Return (X, Y) of the center of cell containing provided text 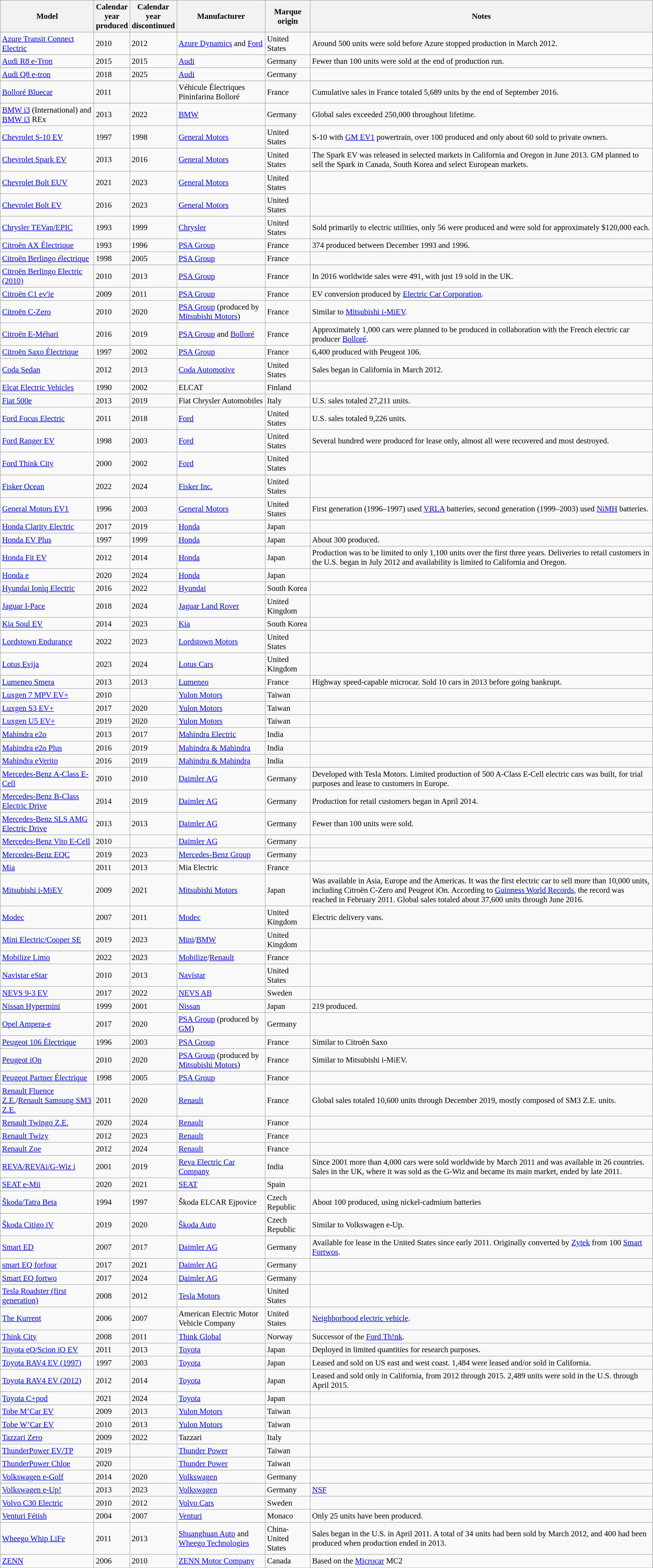
Smart ED (47, 1247)
Peugeot 106 Électrique (47, 1042)
Fiat Chrysler Automobiles (221, 401)
Toyota RAV4 EV (2012) (47, 1380)
Smart EQ fortwo (47, 1278)
Spain (288, 1185)
NEVS 9-3 EV (47, 993)
First generation (1996–1997) used VRLA batteries, second generation (1999–2003) used NiMH batteries. (481, 509)
Only 25 units have been produced. (481, 1516)
Citroën Saxo Électrique (47, 352)
Mercedes-Benz B-Class Electric Drive (47, 801)
6,400 produced with Peugeot 106. (481, 352)
Citroën C-Zero (47, 312)
Mercedes-Benz SLS AMG Electric Drive (47, 823)
1990 (112, 388)
Mia (47, 868)
Volvo Cars (221, 1503)
Lotus Cars (221, 664)
Fisker Inc. (221, 486)
Mahindra eVerito (47, 761)
Volkswagen e-Up! (47, 1490)
2000 (112, 464)
Finland (288, 388)
Cumulative sales in France totaled 5,689 units by the end of September 2016. (481, 92)
Jaguar Land Rover (221, 606)
Hyundai Ioniq Electric (47, 588)
Mercedes-Benz A-Class E-Cell (47, 779)
ELCAT (221, 388)
Lordstown Motors (221, 642)
U.S. sales totaled 27,211 units. (481, 401)
U.S. sales totaled 9,226 units. (481, 418)
Neighborhood electric vehicle. (481, 1318)
Sales began in the U.S. in April 2011. A total of 34 units had been sold by March 2012, and 400 had been produced when production ended in 2013. (481, 1539)
Chevrolet S-10 EV (47, 137)
BMW (221, 115)
Tobe W’Car EV (47, 1424)
Toyota C+pod (47, 1398)
Mahindra e2o (47, 734)
Audi Q8 e-tron (47, 75)
Toyota eQ/Scion iQ EV (47, 1349)
Peugeot Partner Électrique (47, 1078)
Coda Automotive (221, 370)
219 produced. (481, 1006)
Lumeneo (221, 682)
Tobe M’Car EV (47, 1411)
Citroën Berlingo Electric (2010) (47, 276)
Developed with Tesla Motors. Limited production of 500 A-Class E-Cell electric cars was built, for trial purposes and lease to customers in Europe. (481, 779)
Calendaryeardiscontinued (153, 16)
Škoda Auto (221, 1225)
Chrysler (221, 227)
Honda EV Plus (47, 540)
Tazzari (221, 1438)
Successor of the Ford Th!nk. (481, 1337)
Renault Fluence Z.E./Renault Samsung SM3 Z.E. (47, 1100)
In 2016 worldwide sales were 491, with just 19 sold in the UK. (481, 276)
SEAT e-Mii (47, 1185)
Navistar (221, 975)
Renault Zoe (47, 1149)
Elcat Electric Vehicles (47, 388)
Leased and sold on US east and west coast. 1,484 were leased and/or sold in California. (481, 1363)
Kia (221, 624)
Wheego Whip LiFe (47, 1539)
Volkswagen e-Golf (47, 1477)
Based on the Microcar MC2 (481, 1561)
Manufacturer (221, 16)
Navistar eStar (47, 975)
ZENN Motor Company (221, 1561)
EV conversion produced by Electric Car Corporation. (481, 294)
Honda Fit EV (47, 558)
Peugeot iOn (47, 1060)
Fiat 500e (47, 401)
REVA/REVAi/G-Wiz i (47, 1166)
Honda Clarity Electric (47, 526)
Hyundai (221, 588)
Marque origin (288, 16)
Ford Ranger EV (47, 441)
Bolloré Bluecar (47, 92)
Production for retail customers began in April 2014. (481, 801)
Venturi Fétish (47, 1516)
Leased and sold only in California, from 2012 through 2015. 2,489 units were sold in the U.S. through April 2015. (481, 1380)
Norway (288, 1337)
Citroën Berlingo électrique (47, 258)
PSA Group (produced by GM) (221, 1024)
About 300 produced. (481, 540)
Calendaryearproduced (112, 16)
Mobilize Limo (47, 958)
Nissan (221, 1006)
smart EQ forfour (47, 1265)
NEVS AB (221, 993)
Mitsubishi i-MiEV (47, 890)
Opel Ampera-e (47, 1024)
Luxgen U5 EV+ (47, 721)
Lumeneo Smera (47, 682)
Citroën C1 ev'ie (47, 294)
1994 (112, 1203)
General Motors EV1 (47, 509)
Luxgen 7 MPV EV+ (47, 695)
Reva Electric Car Company (221, 1166)
Audi R8 e-Tron (47, 61)
Coda Sedan (47, 370)
About 100 produced, using nickel-cadmium batteries (481, 1203)
Tesla Motors (221, 1296)
Chevrolet Spark EV (47, 160)
Azure Transit Connect Electric (47, 44)
Honda e (47, 575)
Chrysler TEVan/EPIC (47, 227)
Think Global (221, 1337)
Canada (288, 1561)
Citroën E-Méhari (47, 334)
Deployed in limited quantities for research purposes. (481, 1349)
Škoda/Tatra Beta (47, 1203)
Electric delivery vans. (481, 918)
Nissan Hypermini (47, 1006)
Available for lease in the United States since early 2011. Originally converted by Zytek from 100 Smart Fortwos. (481, 1247)
Mini Electric/Cooper SE (47, 940)
Approximately 1,000 cars were planned to be produced in collaboration with the French electric car producer Bolloré. (481, 334)
PSA Group and Bolloré (221, 334)
Global sales exceeded 250,000 throughout lifetime. (481, 115)
Shuanghuan Auto and Wheego Technologies (221, 1539)
Tesla Roadster (first generation) (47, 1296)
Highway speed-capable microcar. Sold 10 cars in 2013 before going bankrupt. (481, 682)
Several hundred were produced for lease only, almost all were recovered and most destroyed. (481, 441)
2004 (112, 1516)
ThunderPower Chloe (47, 1464)
Lotus Evija (47, 664)
Fisker Ocean (47, 486)
2025 (153, 75)
Global sales totaled 10,600 units through December 2019, mostly composed of SM3 Z.E. units. (481, 1100)
Renault Twingo Z.E. (47, 1123)
Tazzari Zero (47, 1438)
Monaco (288, 1516)
China-United States (288, 1539)
Mitsubishi Motors (221, 890)
SEAT (221, 1185)
The Kurrent (47, 1318)
Citroën AX Électrique (47, 245)
Škoda Citigo iV (47, 1225)
Around 500 units were sold before Azure stopped production in March 2012. (481, 44)
Jaguar I-Pace (47, 606)
Škoda ELCAR Ejpovice (221, 1203)
Ford Think City (47, 464)
Sales began in California in March 2012. (481, 370)
ZENN (47, 1561)
Volvo C30 Electric (47, 1503)
Mercedes-Benz Group (221, 854)
Notes (481, 16)
Véhicule Électriques Pininfarina Bolloré (221, 92)
BMW i3 (International) and BMW i3 REx (47, 115)
Similar to Citroën Saxo (481, 1042)
Toyota RAV4 EV (1997) (47, 1363)
Fewer than 100 units were sold at the end of production run. (481, 61)
S-10 with GM EV1 powertrain, over 100 produced and only about 60 sold to private owners. (481, 137)
Luxgen S3 EV+ (47, 708)
Mini/BMW (221, 940)
Mobilize/Renault (221, 958)
Mia Electric (221, 868)
American Electric Motor Vehicle Company (221, 1318)
Azure Dynamics and Ford (221, 44)
Fewer than 100 units were sold. (481, 823)
Mahindra e2o Plus (47, 748)
Lordstown Endurance (47, 642)
Chevrolet Bolt EV (47, 205)
Kia Soul EV (47, 624)
Mahindra Electric (221, 734)
Mercedes-Benz Vito E-Cell (47, 842)
Chevrolet Bolt EUV (47, 183)
Similar to Volkswagen e-Up. (481, 1225)
374 produced between December 1993 and 1996. (481, 245)
ThunderPower EV/TP (47, 1451)
Venturi (221, 1516)
Sold primarily to electric utilities, only 56 were produced and were sold for approximately $120,000 each. (481, 227)
Renault Twizy (47, 1136)
Ford Focus Electric (47, 418)
NSF (481, 1490)
Think City (47, 1337)
Mercedes-Benz EQC (47, 854)
Model (47, 16)
